Output the (x, y) coordinate of the center of the cell containing the given text.  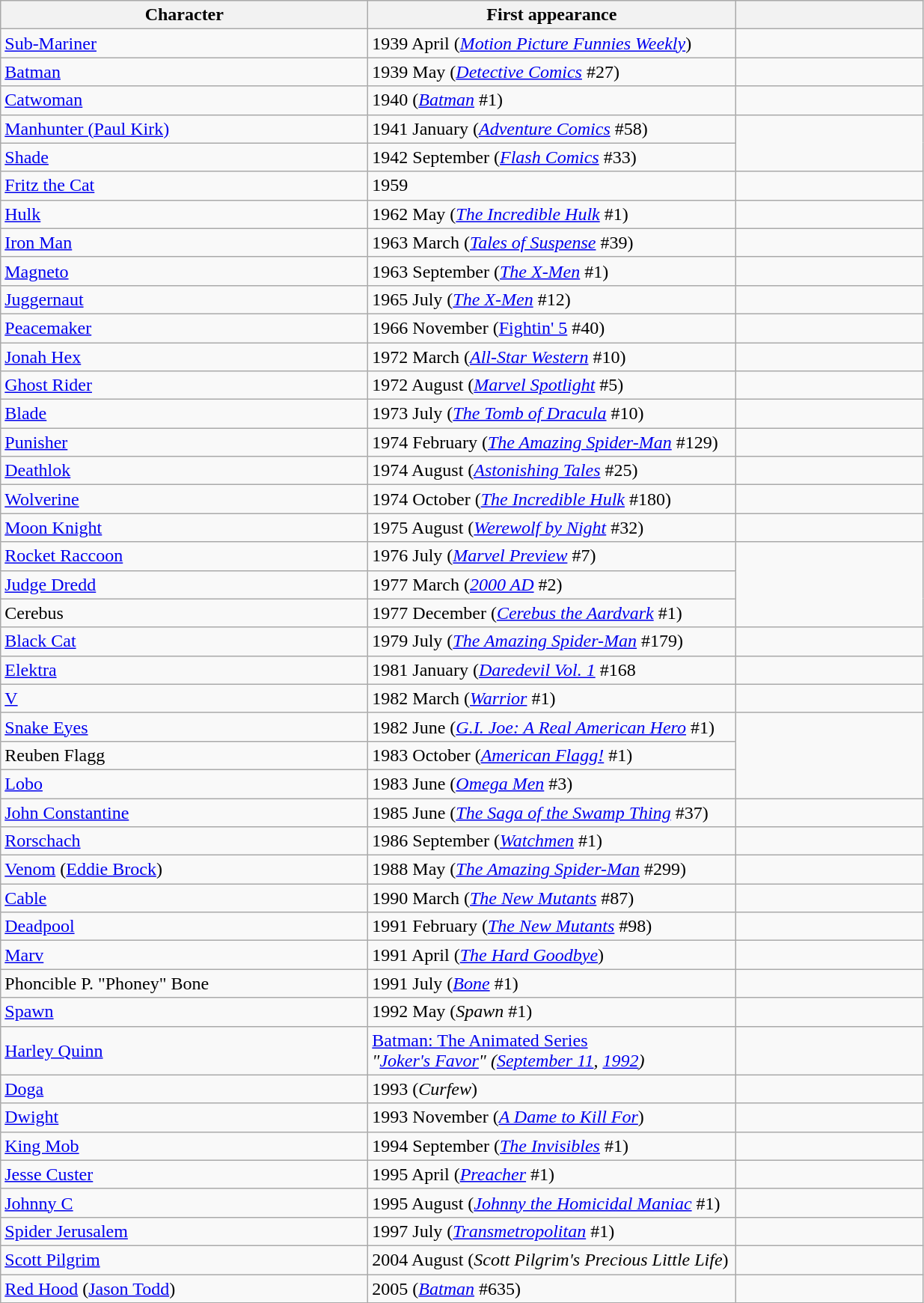
1981 January (Daredevil Vol. 1 #168 (552, 670)
Reuben Flagg (184, 755)
Cable (184, 898)
Marv (184, 955)
1973 July (The Tomb of Dracula #10) (552, 414)
1983 June (Omega Men #3) (552, 784)
2005 (Batman #635) (552, 1288)
1991 April (The Hard Goodbye) (552, 955)
Peacemaker (184, 328)
Venom (Eddie Brock) (184, 870)
1990 March (The New Mutants #87) (552, 898)
King Mob (184, 1146)
Deadpool (184, 927)
1994 September (The Invisibles #1) (552, 1146)
1991 February (The New Mutants #98) (552, 927)
1941 January (Adventure Comics #58) (552, 129)
Character (184, 15)
Harley Quinn (184, 1051)
Shade (184, 157)
Blade (184, 414)
Phoncible P. "Phoney" Bone (184, 983)
1939 April (Motion Picture Funnies Weekly) (552, 43)
Jonah Hex (184, 357)
1993 November (A Dame to Kill For) (552, 1117)
1991 July (Bone #1) (552, 983)
Iron Man (184, 242)
First appearance (552, 15)
1986 September (Watchmen #1) (552, 841)
Red Hood (Jason Todd) (184, 1288)
Deathlok (184, 471)
1982 March (Warrior #1) (552, 698)
Magneto (184, 271)
1974 October (The Incredible Hulk #180) (552, 499)
1993 (Curfew) (552, 1089)
Juggernaut (184, 299)
V (184, 698)
1995 August (Johnny the Homicidal Maniac #1) (552, 1203)
1977 March (2000 AD #2) (552, 585)
Spider Jerusalem (184, 1231)
Moon Knight (184, 528)
John Constantine (184, 812)
Punisher (184, 442)
Scott Pilgrim (184, 1260)
Dwight (184, 1117)
1963 March (Tales of Suspense #39) (552, 242)
Ghost Rider (184, 385)
Spawn (184, 1012)
Snake Eyes (184, 727)
1966 November (Fightin' 5 #40) (552, 328)
1939 May (Detective Comics #27) (552, 72)
1992 May (Spawn #1) (552, 1012)
Black Cat (184, 641)
1972 August (Marvel Spotlight #5) (552, 385)
Batman: The Animated Series"Joker's Favor" (September 11, 1992) (552, 1051)
1982 June (G.I. Joe: A Real American Hero #1) (552, 727)
1942 September (Flash Comics #33) (552, 157)
2004 August (Scott Pilgrim's Precious Little Life) (552, 1260)
1976 July (Marvel Preview #7) (552, 556)
Lobo (184, 784)
1974 February (The Amazing Spider-Man #129) (552, 442)
Rorschach (184, 841)
1959 (552, 186)
Fritz the Cat (184, 186)
1962 May (The Incredible Hulk #1) (552, 214)
Rocket Raccoon (184, 556)
1983 October (American Flagg! #1) (552, 755)
Wolverine (184, 499)
1995 April (Preacher #1) (552, 1174)
1965 July (The X-Men #12) (552, 299)
1940 (Batman #1) (552, 100)
Batman (184, 72)
1974 August (Astonishing Tales #25) (552, 471)
1979 July (The Amazing Spider-Man #179) (552, 641)
1963 September (The X-Men #1) (552, 271)
Cerebus (184, 613)
Jesse Custer (184, 1174)
Judge Dredd (184, 585)
1977 December (Cerebus the Aardvark #1) (552, 613)
1997 July (Transmetropolitan #1) (552, 1231)
1988 May (The Amazing Spider-Man #299) (552, 870)
Johnny C (184, 1203)
1985 June (The Saga of the Swamp Thing #37) (552, 812)
Hulk (184, 214)
1975 August (Werewolf by Night #32) (552, 528)
Manhunter (Paul Kirk) (184, 129)
1972 March (All-Star Western #10) (552, 357)
Elektra (184, 670)
Catwoman (184, 100)
Doga (184, 1089)
Sub-Mariner (184, 43)
